Return the (X, Y) coordinate for the center point of the cell that contains the specified text.  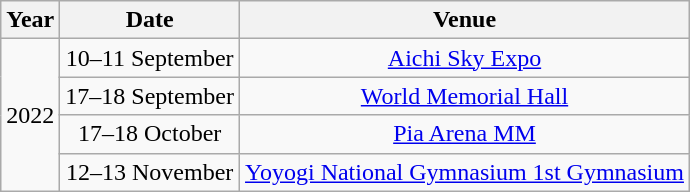
Pia Arena MM (465, 134)
Yoyogi National Gymnasium 1st Gymnasium (465, 172)
10–11 September (150, 58)
12–13 November (150, 172)
Date (150, 20)
17–18 October (150, 134)
Venue (465, 20)
Aichi Sky Expo (465, 58)
2022 (30, 115)
World Memorial Hall (465, 96)
17–18 September (150, 96)
Year (30, 20)
